Output the [X, Y] coordinate of the center of the cell containing the given text.  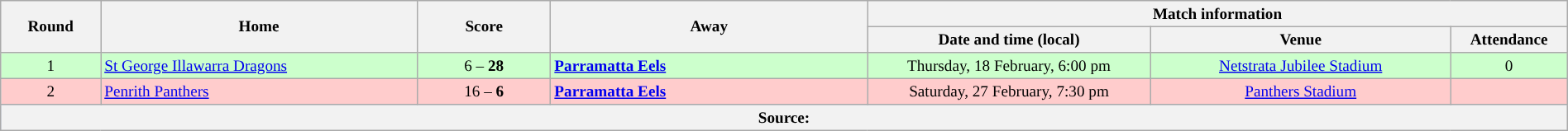
0 [1508, 66]
Penrith Panthers [260, 91]
2 [51, 91]
Date and time (local) [1009, 40]
6 – 28 [485, 66]
Venue [1300, 40]
Netstrata Jubilee Stadium [1300, 66]
Round [51, 26]
Panthers Stadium [1300, 91]
16 – 6 [485, 91]
Thursday, 18 February, 6:00 pm [1009, 66]
1 [51, 66]
Attendance [1508, 40]
St George Illawarra Dragons [260, 66]
Source: [784, 118]
Saturday, 27 February, 7:30 pm [1009, 91]
Home [260, 26]
Score [485, 26]
Away [710, 26]
Match information [1217, 14]
